Detect which cell encompasses the target text, then output its (X, Y) center coordinate. 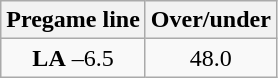
LA –6.5 (74, 58)
Over/under (210, 20)
Pregame line (74, 20)
48.0 (210, 58)
